Pinpoint the cell where the given text exists, returning its [X, Y] midpoint coordinate. 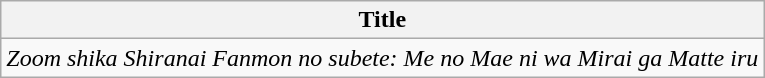
Title [382, 20]
Zoom shika Shiranai Fanmon no subete: Me no Mae ni wa Mirai ga Matte iru [382, 58]
